Pinpoint the cell where the given text exists, returning its [X, Y] midpoint coordinate. 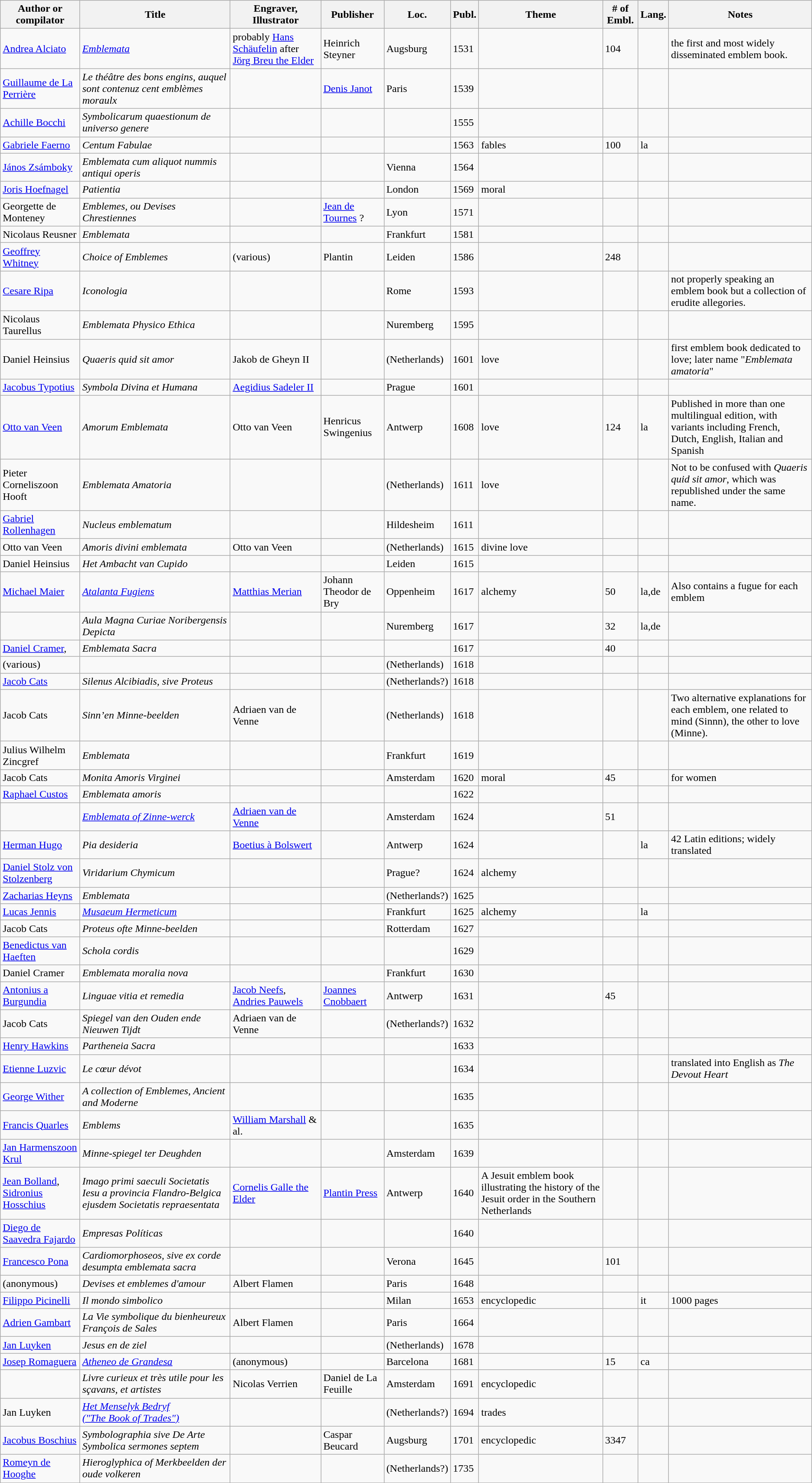
1619 [465, 755]
1691 [465, 1384]
Notes [740, 15]
Emblemata Physico Ethica [155, 325]
it [653, 1300]
Imago primi saeculi Societatis Iesu a provincia Flandro-Belgica ejusdem Societatis repraesentata [155, 1193]
George Wither [40, 1097]
1531 [465, 49]
Il mondo simbolico [155, 1300]
William Marshall & al. [276, 1125]
1627 [465, 929]
Devises et emblemes d'amour [155, 1284]
Etienne Luzvic [40, 1068]
Emblemata amoris [155, 794]
Centum Fabulae [155, 145]
1569 [465, 190]
Prague? [417, 873]
1555 [465, 122]
Cesare Ripa [40, 291]
1586 [465, 257]
50 [620, 592]
1630 [465, 973]
Hieroglyphica of Merkbeelden der oude volkeren [155, 1468]
Jesus en de ziel [155, 1345]
Gabriel Rollenhagen [40, 525]
1563 [465, 145]
Rome [417, 291]
Lyon [417, 212]
Atheneo de Grandesa [155, 1362]
Patientia [155, 190]
Nicolas Verrien [276, 1384]
Daniel Cramer [40, 973]
Linguae vitia et remedia [155, 995]
Joannes Cnobbaert [352, 995]
Gabriele Faerno [40, 145]
Also contains a fugue for each emblem [740, 592]
1631 [465, 995]
1701 [465, 1440]
100 [620, 145]
Zacharias Heyns [40, 896]
Symbolicarum quaestionum de universo genere [155, 122]
Choice of Emblemes [155, 257]
Het Ambacht van Cupido [155, 564]
Nicolaus Taurellus [40, 325]
Cardiomorphoseos, sive ex corde desumpta emblemata sacra [155, 1262]
Boetius à Bolswert [276, 845]
Geoffrey Whitney [40, 257]
15 [620, 1362]
Oppenheim [417, 592]
Pieter Corneliszoon Hooft [40, 485]
Heinrich Steyner [352, 49]
Cornelis Galle the Elder [276, 1193]
1645 [465, 1262]
Het Menselyk Bedryf("The Book of Trades") [155, 1412]
1608 [465, 427]
Atalanta Fugiens [155, 592]
Livre curieux et très utile pour les sçavans, et artistes [155, 1384]
not properly speaking an emblem book but a collection of erudite allegories. [740, 291]
Nicolaus Reusner [40, 234]
Minne-spiegel ter Deughden [155, 1153]
Francis Quarles [40, 1125]
La Vie symbolique du bienheureux François de Sales [155, 1322]
Caspar Beucard [352, 1440]
Amorum Emblemata [155, 427]
Hildesheim [417, 525]
ca [653, 1362]
Emblemata moralia nova [155, 973]
Milan [417, 1300]
1694 [465, 1412]
Emblems [155, 1125]
Title [155, 15]
Matthias Merian [276, 592]
124 [620, 427]
Published in more than one multilingual edition, with variants including French, Dutch, English, Italian and Spanish [740, 427]
Jan Harmenszoon Krul [40, 1153]
1735 [465, 1468]
divine love [541, 547]
Proteus ofte Minne-beelden [155, 929]
Musaeum Hermeticum [155, 912]
Jean Bolland, Sidronius Hosschius [40, 1193]
the first and most widely disseminated emblem book. [740, 49]
1595 [465, 325]
1678 [465, 1345]
Silenus Alcibiadis, sive Proteus [155, 681]
Raphael Custos [40, 794]
3347 [620, 1440]
Author or compilator [40, 15]
Theme [541, 15]
Partheneia Sacra [155, 1046]
Joris Hoefnagel [40, 190]
Amoris divini emblemata [155, 547]
Two alternative explanations for each emblem, one related to mind (Sinnn), the other to love (Minne). [740, 715]
Jakob de Gheyn II [276, 359]
1622 [465, 794]
Diego de Saavedra Fajardo [40, 1233]
Henry Hawkins [40, 1046]
1632 [465, 1024]
Jacob Neefs, Andries Pauwels [276, 995]
A collection of Emblemes, Ancient and Moderne [155, 1097]
Le cœur dévot [155, 1068]
101 [620, 1262]
Lucas Jennis [40, 912]
Engraver, Illustrator [276, 15]
János Zsámboky [40, 167]
Guillaume de La Perrière [40, 89]
1571 [465, 212]
Plantin Press [352, 1193]
104 [620, 49]
1629 [465, 951]
Filippo Picinelli [40, 1300]
Emblemes, ou Devises Chrestiennes [155, 212]
Lang. [653, 15]
first emblem book dedicated to love; later name "Emblemata amatoria" [740, 359]
248 [620, 257]
A Jesuit emblem book illustrating the history of the Jesuit order in the Southern Netherlands [541, 1193]
Sinn’en Minne-beelden [155, 715]
Le théâtre des bons engins, auquel sont contenuz cent emblèmes moraulx [155, 89]
Loc. [417, 15]
Jean de Tournes ? [352, 212]
Daniel de La Feuille [352, 1384]
Emblemata of Zinne-werck [155, 817]
Plantin [352, 257]
Publisher [352, 15]
Daniel Cramer, [40, 648]
Iconologia [155, 291]
Achille Bocchi [40, 122]
Johann Theodor de Bry [352, 592]
42 Latin editions; widely translated [740, 845]
probably Hans Schäufelin after Jörg Breu the Elder [276, 49]
Daniel Stolz von Stolzenberg [40, 873]
Josep Romaguera [40, 1362]
Romeyn de Hooghe [40, 1468]
Adrien Gambart [40, 1322]
Emblemata Sacra [155, 648]
Spiegel van den Ouden ende Nieuwen Tijdt [155, 1024]
Jacobus Boschius [40, 1440]
Antonius a Burgundia [40, 995]
Rotterdam [417, 929]
Not to be confused with Quaeris quid sit amor, which was republished under the same name. [740, 485]
1564 [465, 167]
Jacobus Typotius [40, 387]
1634 [465, 1068]
Publ. [465, 15]
Emblemata cum aliquot nummis antiqui operis [155, 167]
Michael Maier [40, 592]
1664 [465, 1322]
40 [620, 648]
32 [620, 626]
translated into English as The Devout Heart [740, 1068]
Viridarium Chymicum [155, 873]
# of Embl. [620, 15]
Empresas Políticas [155, 1233]
London [417, 190]
1539 [465, 89]
1681 [465, 1362]
Georgette de Monteney [40, 212]
Aula Magna Curiae Noribergensis Depicta [155, 626]
1653 [465, 1300]
Prague [417, 387]
for women [740, 778]
51 [620, 817]
Barcelona [417, 1362]
1593 [465, 291]
1581 [465, 234]
Henricus Swingenius [352, 427]
fables [541, 145]
1648 [465, 1284]
Symbola Divina et Humana [155, 387]
Emblemata Amatoria [155, 485]
Vienna [417, 167]
Denis Janot [352, 89]
trades [541, 1412]
Schola cordis [155, 951]
1620 [465, 778]
Monita Amoris Virginei [155, 778]
Aegidius Sadeler II [276, 387]
Benedictus van Haeften [40, 951]
Julius Wilhelm Zincgref [40, 755]
1000 pages [740, 1300]
Andrea Alciato [40, 49]
Quaeris quid sit amor [155, 359]
Pia desideria [155, 845]
1633 [465, 1046]
Symbolographia sive De Arte Symbolica sermones septem [155, 1440]
Francesco Pona [40, 1262]
1639 [465, 1153]
Herman Hugo [40, 845]
Nucleus emblematum [155, 525]
Verona [417, 1262]
